Identify which cell holds the provided text, then report its [X, Y] central coordinate. 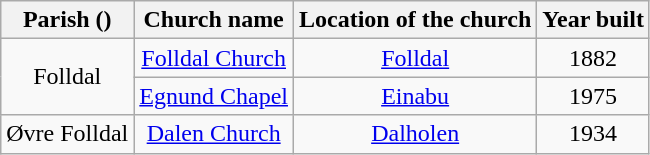
Einabu [416, 96]
1934 [594, 134]
Year built [594, 20]
Church name [214, 20]
Parish () [68, 20]
Dalholen [416, 134]
Øvre Folldal [68, 134]
Location of the church [416, 20]
Folldal Church [214, 58]
1882 [594, 58]
1975 [594, 96]
Egnund Chapel [214, 96]
Dalen Church [214, 134]
